From the cell containing the given text, extract its center point as (X, Y) coordinate. 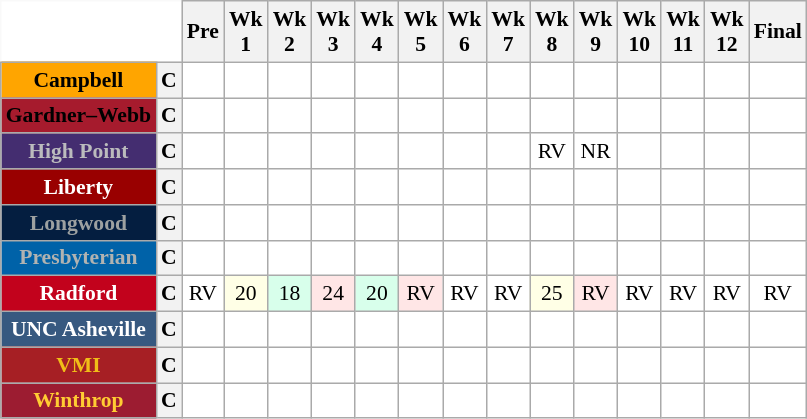
25 (552, 294)
Wk12 (727, 32)
VMI (78, 365)
Winthrop (78, 401)
Wk7 (508, 32)
Wk11 (683, 32)
24 (333, 294)
UNC Asheville (78, 330)
18 (290, 294)
Pre (203, 32)
Wk4 (377, 32)
Wk5 (421, 32)
Presbyterian (78, 258)
Wk9 (596, 32)
Wk1 (246, 32)
Longwood (78, 223)
Final (778, 32)
Radford (78, 294)
Wk8 (552, 32)
Liberty (78, 187)
NR (596, 152)
Wk6 (464, 32)
Wk10 (639, 32)
Wk2 (290, 32)
High Point (78, 152)
Wk3 (333, 32)
Campbell (78, 80)
Gardner–Webb (78, 116)
